Identify which cell holds the provided text, then report its (x, y) central coordinate. 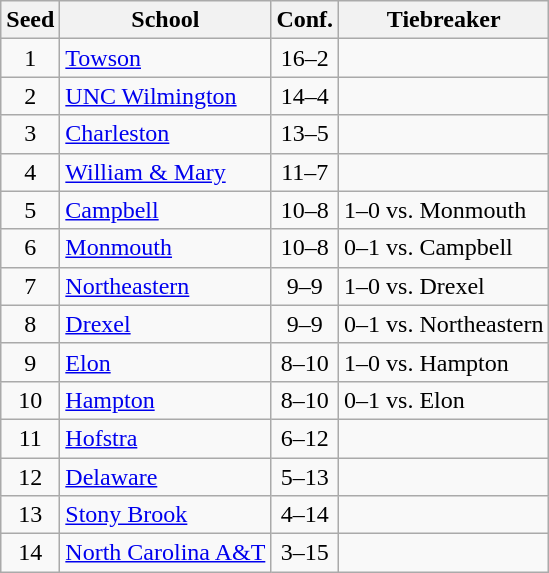
16–2 (305, 58)
10 (30, 400)
9 (30, 362)
William & Mary (166, 172)
Delaware (166, 477)
Tiebreaker (444, 20)
3–15 (305, 553)
Seed (30, 20)
11–7 (305, 172)
Conf. (305, 20)
6 (30, 248)
Stony Brook (166, 515)
0–1 vs. Elon (444, 400)
2 (30, 96)
3 (30, 134)
0–1 vs. Northeastern (444, 324)
Campbell (166, 210)
Hampton (166, 400)
6–12 (305, 438)
13–5 (305, 134)
Towson (166, 58)
4 (30, 172)
8 (30, 324)
Monmouth (166, 248)
1 (30, 58)
Northeastern (166, 286)
Drexel (166, 324)
5 (30, 210)
13 (30, 515)
7 (30, 286)
1–0 vs. Drexel (444, 286)
0–1 vs. Campbell (444, 248)
1–0 vs. Monmouth (444, 210)
12 (30, 477)
4–14 (305, 515)
Hofstra (166, 438)
UNC Wilmington (166, 96)
North Carolina A&T (166, 553)
5–13 (305, 477)
14 (30, 553)
14–4 (305, 96)
School (166, 20)
Elon (166, 362)
1–0 vs. Hampton (444, 362)
11 (30, 438)
Charleston (166, 134)
